Locate the cell with the specified text and output its [X, Y] center coordinate. 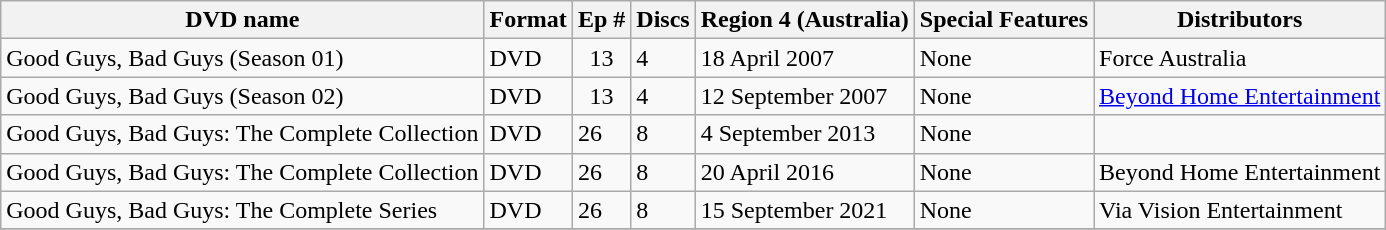
12 September 2007 [804, 96]
Region 4 (Australia) [804, 20]
DVD name [242, 20]
Ep # [601, 20]
Force Australia [1240, 58]
Via Vision Entertainment [1240, 210]
15 September 2021 [804, 210]
Good Guys, Bad Guys (Season 01) [242, 58]
Discs [663, 20]
Good Guys, Bad Guys: The Complete Series [242, 210]
20 April 2016 [804, 172]
Special Features [1004, 20]
Good Guys, Bad Guys (Season 02) [242, 96]
Format [528, 20]
Distributors [1240, 20]
4 September 2013 [804, 134]
18 April 2007 [804, 58]
